Determine the [x, y] coordinate at the center of the cell enclosing the given text.  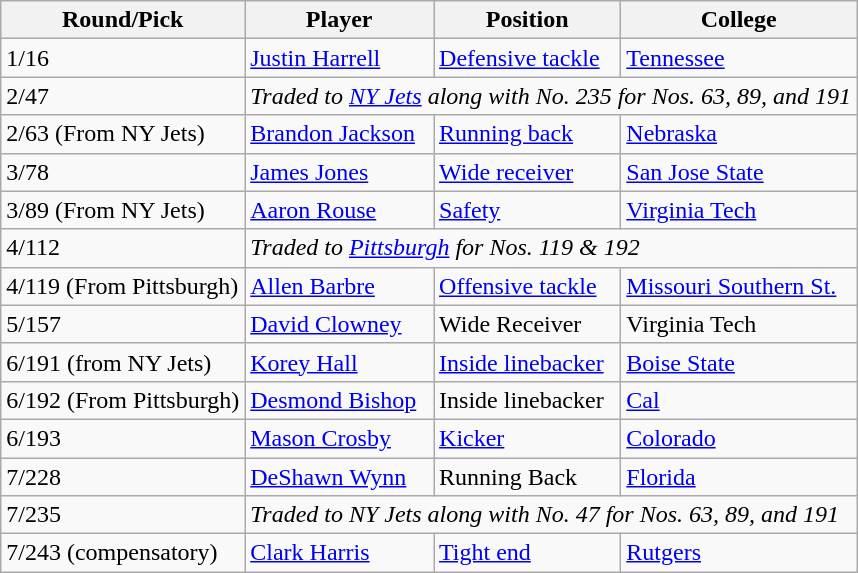
Cal [739, 400]
7/228 [123, 477]
6/191 (from NY Jets) [123, 362]
Nebraska [739, 134]
2/63 (From NY Jets) [123, 134]
6/193 [123, 438]
4/112 [123, 248]
Aaron Rouse [340, 210]
1/16 [123, 58]
5/157 [123, 324]
Player [340, 20]
DeShawn Wynn [340, 477]
Missouri Southern St. [739, 286]
Position [528, 20]
7/243 (compensatory) [123, 553]
Defensive tackle [528, 58]
Justin Harrell [340, 58]
Korey Hall [340, 362]
Offensive tackle [528, 286]
Round/Pick [123, 20]
6/192 (From Pittsburgh) [123, 400]
Traded to Pittsburgh for Nos. 119 & 192 [551, 248]
David Clowney [340, 324]
San Jose State [739, 172]
College [739, 20]
Boise State [739, 362]
James Jones [340, 172]
3/78 [123, 172]
Brandon Jackson [340, 134]
4/119 (From Pittsburgh) [123, 286]
Kicker [528, 438]
Traded to NY Jets along with No. 47 for Nos. 63, 89, and 191 [551, 515]
Wide Receiver [528, 324]
3/89 (From NY Jets) [123, 210]
Safety [528, 210]
Florida [739, 477]
Running back [528, 134]
Clark Harris [340, 553]
Allen Barbre [340, 286]
Traded to NY Jets along with No. 235 for Nos. 63, 89, and 191 [551, 96]
Wide receiver [528, 172]
Mason Crosby [340, 438]
Running Back [528, 477]
7/235 [123, 515]
2/47 [123, 96]
Rutgers [739, 553]
Desmond Bishop [340, 400]
Tight end [528, 553]
Colorado [739, 438]
Tennessee [739, 58]
